Return the (X, Y) coordinate for the center point of the cell that contains the specified text.  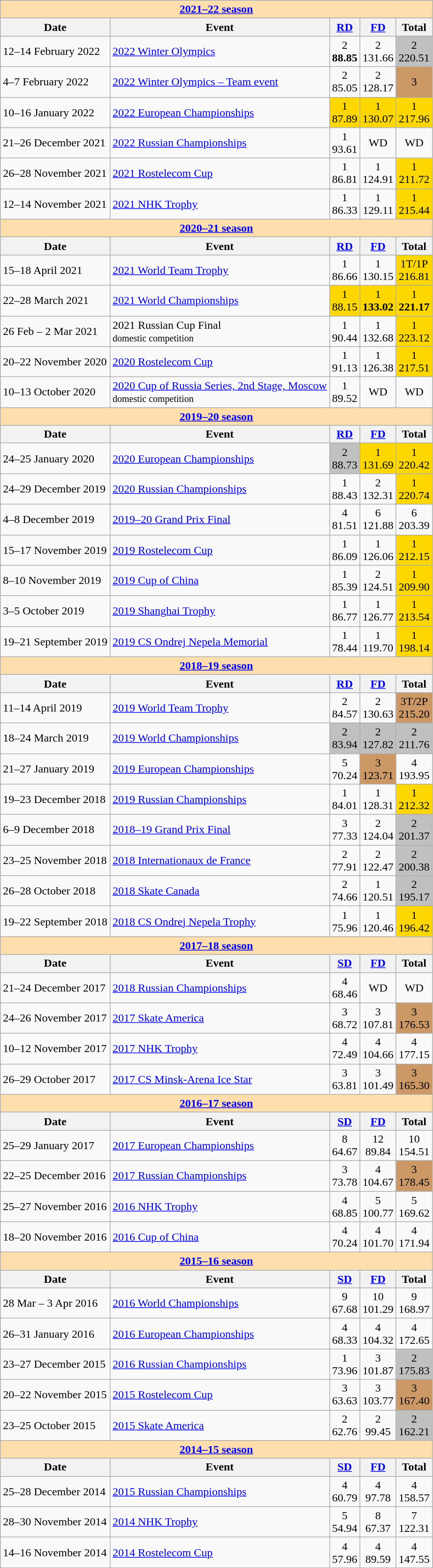
2018 CS Ondrej Nepela Trophy (220, 921)
1 215.44 (414, 204)
4 104.67 (378, 1175)
3 77.33 (344, 830)
3 103.77 (378, 1395)
26–29 October 2017 (55, 1079)
2021 Russian Cup Final domestic competition (220, 331)
2014–15 season (217, 1449)
1 132.68 (378, 331)
2016 Russian Championships (220, 1364)
25–27 November 2016 (55, 1206)
3 101.87 (378, 1364)
1 213.54 (414, 611)
3 73.78 (344, 1175)
2017 Russian Championships (220, 1175)
2015–16 season (217, 1261)
1 221.17 (414, 300)
2018 Russian Championships (220, 988)
20–22 November 2020 (55, 362)
19–23 December 2018 (55, 799)
1 198.14 (414, 642)
4 57.96 (344, 1553)
1 88.15 (344, 300)
11–14 April 2019 (55, 707)
2018 Internationaux de France (220, 860)
4 193.95 (414, 768)
3 68.72 (344, 1018)
2019 Cup of China (220, 581)
9 168.97 (414, 1303)
6–9 December 2018 (55, 830)
21–26 December 2021 (55, 143)
4 70.24 (344, 1237)
1 196.42 (414, 921)
2 200.38 (414, 860)
3 178.45 (414, 1175)
18–20 November 2016 (55, 1237)
3–5 October 2019 (55, 611)
2 74.66 (344, 891)
4–7 February 2022 (55, 82)
2016 World Championships (220, 1303)
2020–21 season (217, 228)
2016 NHK Trophy (220, 1206)
26–31 January 2016 (55, 1334)
1 128.31 (378, 799)
3 101.49 (378, 1079)
1 88.43 (344, 489)
3 63.81 (344, 1079)
2014 Rostelecom Cup (220, 1553)
5 54.94 (344, 1522)
2018 Skate Canada (220, 891)
2016 Cup of China (220, 1237)
2019–20 season (217, 417)
2 122.47 (378, 860)
1 131.69 (378, 459)
8 64.67 (344, 1145)
28–30 November 2014 (55, 1522)
1 133.02 (378, 300)
26–28 October 2018 (55, 891)
2 77.91 (344, 860)
25–29 January 2017 (55, 1145)
2 128.17 (378, 82)
2 88.85 (344, 52)
4 81.51 (344, 520)
1 217.51 (414, 362)
2021 NHK Trophy (220, 204)
2019–20 Grand Prix Final (220, 520)
1 86.77 (344, 611)
21–24 December 2017 (55, 988)
1 130.15 (378, 270)
2022 European Championships (220, 113)
2 124.51 (378, 581)
28 Mar – 3 Apr 2016 (55, 1303)
2 211.76 (414, 738)
2017 Skate America (220, 1018)
1 93.61 (344, 143)
1 212.15 (414, 550)
1 124.91 (378, 174)
1T/1P 216.81 (414, 270)
23–25 October 2015 (55, 1425)
1 209.90 (414, 581)
1 90.44 (344, 331)
2 132.31 (378, 489)
26 Feb – 2 Mar 2021 (55, 331)
8 67.37 (378, 1522)
2021 World Championships (220, 300)
2019 European Championships (220, 768)
1 120.46 (378, 921)
2022 Winter Olympics – Team event (220, 82)
6 121.88 (378, 520)
1 78.44 (344, 642)
2015 Skate America (220, 1425)
8–10 November 2019 (55, 581)
1 126.38 (378, 362)
18–24 March 2019 (55, 738)
15–18 April 2021 (55, 270)
1 86.81 (344, 174)
2020 Russian Championships (220, 489)
2 99.45 (378, 1425)
4 104.66 (378, 1049)
4 89.59 (378, 1553)
1 86.66 (344, 270)
4 72.49 (344, 1049)
2 195.17 (414, 891)
3 107.81 (378, 1018)
2017 NHK Trophy (220, 1049)
1 212.32 (414, 799)
1 130.07 (378, 113)
4 147.55 (414, 1553)
2015 Russian Championships (220, 1492)
10–12 November 2017 (55, 1049)
3 63.63 (344, 1395)
2 85.05 (344, 82)
21–27 January 2019 (55, 768)
2018–19 Grand Prix Final (220, 830)
2021–22 season (217, 9)
12 89.84 (378, 1145)
14–16 November 2014 (55, 1553)
10 154.51 (414, 1145)
1 126.06 (378, 550)
2 220.51 (414, 52)
2 175.83 (414, 1364)
2020 European Championships (220, 459)
20–22 November 2015 (55, 1395)
4 68.85 (344, 1206)
1 87.89 (344, 113)
2021 World Team Trophy (220, 270)
12–14 November 2021 (55, 204)
12–14 February 2022 (55, 52)
1 85.39 (344, 581)
1 211.72 (414, 174)
2019 World Team Trophy (220, 707)
2 201.37 (414, 830)
6 203.39 (414, 520)
1 86.33 (344, 204)
23–25 November 2018 (55, 860)
2 62.76 (344, 1425)
1 75.96 (344, 921)
2017 CS Minsk-Arena Ice Star (220, 1079)
5 169.62 (414, 1206)
10–13 October 2020 (55, 392)
1 126.77 (378, 611)
4 68.33 (344, 1334)
24–26 November 2017 (55, 1018)
19–22 September 2018 (55, 921)
2 124.04 (378, 830)
1 86.09 (344, 550)
23–27 December 2015 (55, 1364)
2022 Winter Olympics (220, 52)
1 129.11 (378, 204)
2 83.94 (344, 738)
2017 European Championships (220, 1145)
3 176.53 (414, 1018)
2 88.73 (344, 459)
22–25 December 2016 (55, 1175)
3 165.30 (414, 1079)
2019 World Championships (220, 738)
2 127.82 (378, 738)
1 220.42 (414, 459)
2 131.66 (378, 52)
1 73.96 (344, 1364)
4 97.78 (378, 1492)
4 177.15 (414, 1049)
2019 Russian Championships (220, 799)
4 171.94 (414, 1237)
4 158.57 (414, 1492)
2018–19 season (217, 666)
3T/2P 215.20 (414, 707)
1 91.13 (344, 362)
24–29 December 2019 (55, 489)
2 162.21 (414, 1425)
2016 European Championships (220, 1334)
3 (414, 82)
1 223.12 (414, 331)
4 172.65 (414, 1334)
2020 Cup of Russia Series, 2nd Stage, Moscow domestic competition (220, 392)
2022 Russian Championships (220, 143)
22–28 March 2021 (55, 300)
2021 Rostelecom Cup (220, 174)
2 130.63 (378, 707)
2016–17 season (217, 1103)
3 167.40 (414, 1395)
3 123.71 (378, 768)
5 70.24 (344, 768)
10–16 January 2022 (55, 113)
2 84.57 (344, 707)
1 89.52 (344, 392)
4 101.70 (378, 1237)
4–8 December 2019 (55, 520)
9 67.68 (344, 1303)
19–21 September 2019 (55, 642)
25–28 December 2014 (55, 1492)
5 100.77 (378, 1206)
2019 Rostelecom Cup (220, 550)
1 120.51 (378, 891)
7 122.31 (414, 1522)
2014 NHK Trophy (220, 1522)
2019 Shanghai Trophy (220, 611)
4 68.46 (344, 988)
10 101.29 (378, 1303)
1 119.70 (378, 642)
2015 Rostelecom Cup (220, 1395)
4 104.32 (378, 1334)
1 84.01 (344, 799)
4 60.79 (344, 1492)
1 220.74 (414, 489)
2017–18 season (217, 946)
24–25 January 2020 (55, 459)
1 217.96 (414, 113)
15–17 November 2019 (55, 550)
2019 CS Ondrej Nepela Memorial (220, 642)
2020 Rostelecom Cup (220, 362)
26–28 November 2021 (55, 174)
